Locate the cell with the specified text and output its (X, Y) center coordinate. 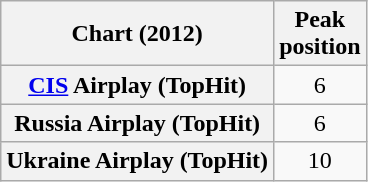
Chart (2012) (138, 34)
Russia Airplay (TopHit) (138, 123)
Peakposition (320, 34)
CIS Airplay (TopHit) (138, 85)
Ukraine Airplay (TopHit) (138, 161)
10 (320, 161)
